Identify which cell holds the provided text, then report its (X, Y) central coordinate. 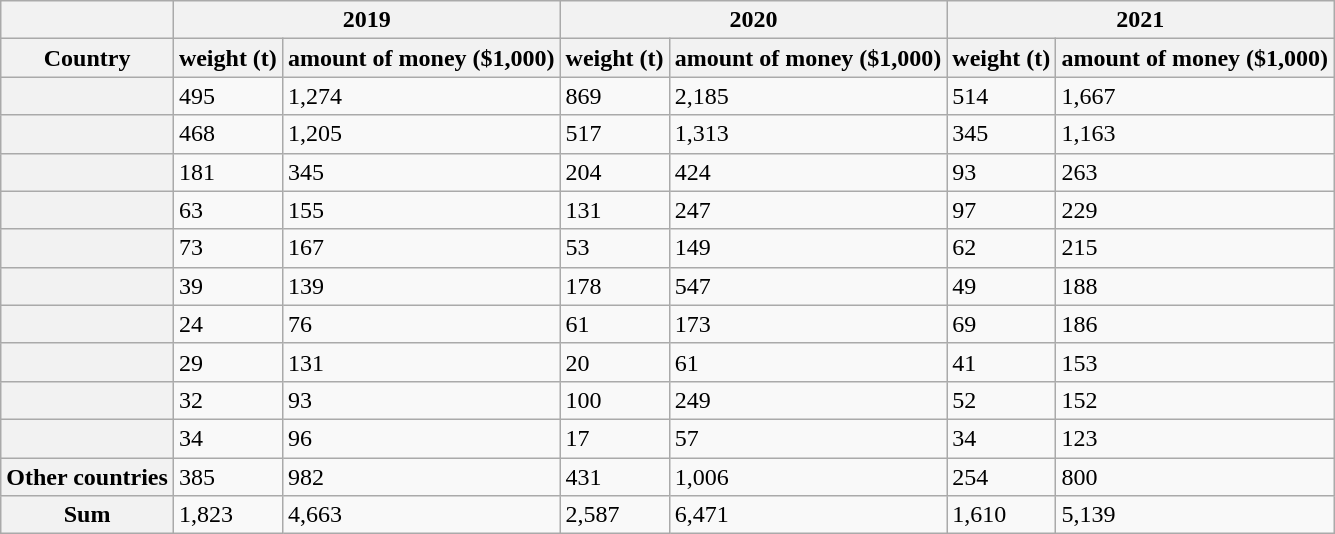
4,663 (421, 515)
1,667 (1195, 96)
1,163 (1195, 134)
431 (614, 477)
2019 (366, 20)
1,274 (421, 96)
215 (1195, 248)
20 (614, 362)
53 (614, 248)
181 (228, 172)
178 (614, 286)
155 (421, 210)
173 (808, 324)
123 (1195, 438)
96 (421, 438)
1,205 (421, 134)
2,185 (808, 96)
41 (1002, 362)
249 (808, 400)
800 (1195, 477)
76 (421, 324)
1,610 (1002, 515)
547 (808, 286)
63 (228, 210)
495 (228, 96)
514 (1002, 96)
1,313 (808, 134)
229 (1195, 210)
49 (1002, 286)
2,587 (614, 515)
69 (1002, 324)
186 (1195, 324)
39 (228, 286)
1,006 (808, 477)
149 (808, 248)
57 (808, 438)
29 (228, 362)
254 (1002, 477)
2020 (754, 20)
468 (228, 134)
Other countries (88, 477)
Country (88, 58)
62 (1002, 248)
517 (614, 134)
5,139 (1195, 515)
Sum (88, 515)
6,471 (808, 515)
247 (808, 210)
139 (421, 286)
982 (421, 477)
188 (1195, 286)
32 (228, 400)
204 (614, 172)
152 (1195, 400)
385 (228, 477)
100 (614, 400)
24 (228, 324)
73 (228, 248)
52 (1002, 400)
424 (808, 172)
167 (421, 248)
1,823 (228, 515)
153 (1195, 362)
2021 (1140, 20)
263 (1195, 172)
17 (614, 438)
869 (614, 96)
97 (1002, 210)
